Determine the (x, y) coordinate at the center of the cell enclosing the given text.  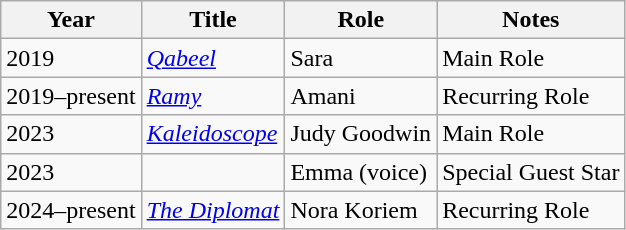
Kaleidoscope (213, 134)
2019 (71, 58)
Emma (voice) (361, 172)
2019–present (71, 96)
Judy Goodwin (361, 134)
Qabeel (213, 58)
Ramy (213, 96)
Notes (531, 20)
Title (213, 20)
Nora Koriem (361, 210)
Year (71, 20)
Role (361, 20)
2024–present (71, 210)
Amani (361, 96)
Sara (361, 58)
The Diplomat (213, 210)
Special Guest Star (531, 172)
